Pinpoint the cell where the given text exists, returning its [X, Y] midpoint coordinate. 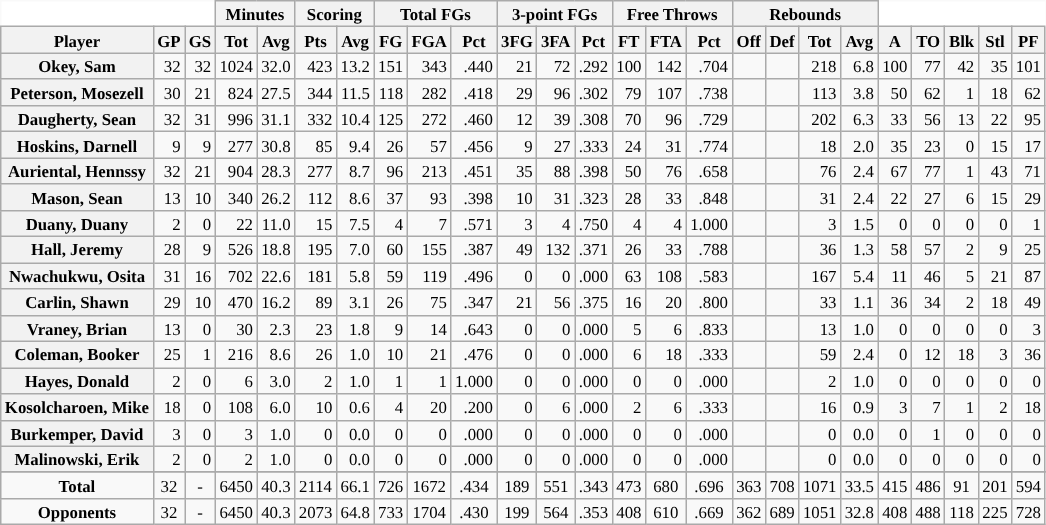
79 [628, 93]
Coleman, Booker [77, 355]
34 [928, 302]
66.1 [355, 486]
16.2 [276, 302]
.302 [594, 93]
Rebounds [805, 14]
202 [820, 119]
216 [236, 355]
526 [236, 250]
72 [556, 66]
GP [169, 40]
702 [236, 276]
470 [236, 302]
Duany, Duany [77, 224]
.848 [709, 197]
FGA [429, 40]
.434 [474, 486]
FT [628, 40]
680 [666, 486]
1704 [429, 512]
46 [928, 276]
.738 [709, 93]
71 [1028, 171]
1672 [429, 486]
.583 [709, 276]
2.3 [276, 328]
24 [628, 145]
.571 [474, 224]
3.8 [860, 93]
1.8 [355, 328]
33.5 [860, 486]
Hoskins, Darnell [77, 145]
14 [429, 328]
28.3 [276, 171]
.750 [594, 224]
.440 [474, 66]
GS [200, 40]
.774 [709, 145]
167 [820, 276]
551 [556, 486]
Kosolcharoen, Mike [77, 407]
7.5 [355, 224]
132 [556, 250]
.669 [709, 512]
Peterson, Mosezell [77, 93]
125 [390, 119]
2114 [316, 486]
70 [628, 119]
10.4 [355, 119]
FTA [666, 40]
Malinowski, Erik [77, 459]
.343 [594, 486]
Def [782, 40]
30.8 [276, 145]
0.6 [355, 407]
91 [962, 486]
199 [517, 512]
282 [429, 93]
95 [1028, 119]
6.3 [860, 119]
726 [390, 486]
201 [994, 486]
11 [894, 276]
155 [429, 250]
.658 [709, 171]
473 [628, 486]
31.1 [276, 119]
1024 [236, 66]
272 [429, 119]
332 [316, 119]
Pts [316, 40]
218 [820, 66]
142 [666, 66]
6.0 [276, 407]
101 [1028, 66]
1.1 [860, 302]
13.2 [355, 66]
Total FGs [436, 14]
11.5 [355, 93]
362 [748, 512]
1.3 [860, 250]
.496 [474, 276]
Mason, Sean [77, 197]
Auriental, Hennssy [77, 171]
3FG [517, 40]
.353 [594, 512]
113 [820, 93]
.696 [709, 486]
733 [390, 512]
195 [316, 250]
1051 [820, 512]
Hayes, Donald [77, 381]
Burkemper, David [77, 433]
423 [316, 66]
37 [390, 197]
.788 [709, 250]
112 [316, 197]
Free Throws [672, 14]
5.8 [355, 276]
.729 [709, 119]
.387 [474, 250]
.375 [594, 302]
344 [316, 93]
.460 [474, 119]
Player [77, 40]
708 [782, 486]
Carlin, Shawn [77, 302]
904 [236, 171]
FG [390, 40]
67 [894, 171]
189 [517, 486]
17 [1028, 145]
85 [316, 145]
Off [748, 40]
6.8 [860, 66]
363 [748, 486]
996 [236, 119]
8.7 [355, 171]
63 [628, 276]
.833 [709, 328]
2.0 [860, 145]
60 [390, 250]
689 [782, 512]
3-point FGs [554, 14]
11.0 [276, 224]
340 [236, 197]
Blk [962, 40]
.292 [594, 66]
18.8 [276, 250]
9.4 [355, 145]
824 [236, 93]
564 [556, 512]
3.1 [355, 302]
488 [928, 512]
1071 [820, 486]
Vraney, Brian [77, 328]
39 [556, 119]
728 [1028, 512]
22.6 [276, 276]
.476 [474, 355]
594 [1028, 486]
3FA [556, 40]
.800 [709, 302]
27.5 [276, 93]
Stl [994, 40]
.418 [474, 93]
0.9 [860, 407]
.643 [474, 328]
Daugherty, Sean [77, 119]
Nwachukwu, Osita [77, 276]
89 [316, 302]
7.0 [355, 250]
TO [928, 40]
3.0 [276, 381]
151 [390, 66]
PF [1028, 40]
.323 [594, 197]
Total [77, 486]
32.0 [276, 66]
.704 [709, 66]
107 [666, 93]
5.4 [860, 276]
.347 [474, 302]
181 [316, 276]
213 [429, 171]
.308 [594, 119]
Okey, Sam [77, 66]
Minutes [254, 14]
88 [556, 171]
87 [1028, 276]
.430 [474, 512]
343 [429, 66]
119 [429, 276]
42 [962, 66]
610 [666, 512]
93 [429, 197]
225 [994, 512]
32.8 [860, 512]
1.5 [860, 224]
2073 [316, 512]
.456 [474, 145]
Opponents [77, 512]
43 [994, 171]
415 [894, 486]
75 [429, 302]
A [894, 40]
Hall, Jeremy [77, 250]
486 [928, 486]
.200 [474, 407]
64.8 [355, 512]
.451 [474, 171]
Scoring [334, 14]
26.2 [276, 197]
.371 [594, 250]
58 [894, 250]
